Extract the (X, Y) coordinate from the center of the cell holding the provided text.  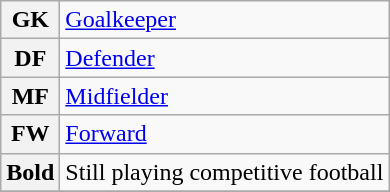
Midfielder (224, 96)
Defender (224, 58)
FW (30, 134)
Forward (224, 134)
DF (30, 58)
Bold (30, 172)
GK (30, 20)
MF (30, 96)
Goalkeeper (224, 20)
Still playing competitive football (224, 172)
